For the text-containing cell, return its midpoint in (x, y) coordinate format. 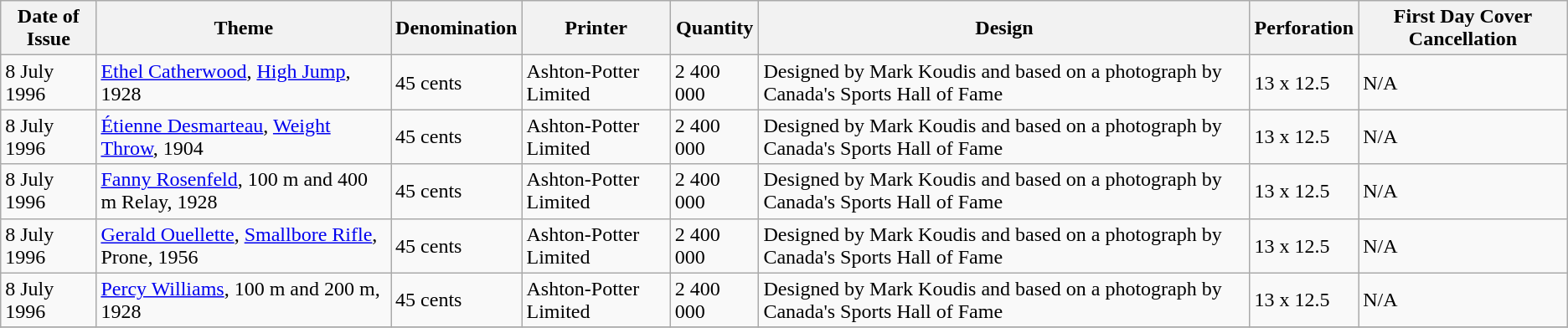
Design (1004, 28)
Date of Issue (49, 28)
Printer (596, 28)
Gerald Ouellette, Smallbore Rifle, Prone, 1956 (244, 246)
Denomination (456, 28)
Ethel Catherwood, High Jump, 1928 (244, 82)
Theme (244, 28)
First Day Cover Cancellation (1463, 28)
Perforation (1304, 28)
Percy Williams, 100 m and 200 m, 1928 (244, 300)
Quantity (714, 28)
Fanny Rosenfeld, 100 m and 400 m Relay, 1928 (244, 191)
Étienne Desmarteau, Weight Throw, 1904 (244, 137)
